Find where the given text appears and provide that cell's center as [x, y] coordinate. 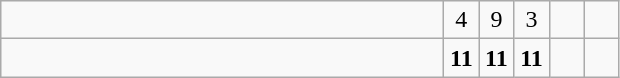
3 [532, 20]
9 [496, 20]
4 [462, 20]
